For the text-containing cell, return its midpoint in (X, Y) coordinate format. 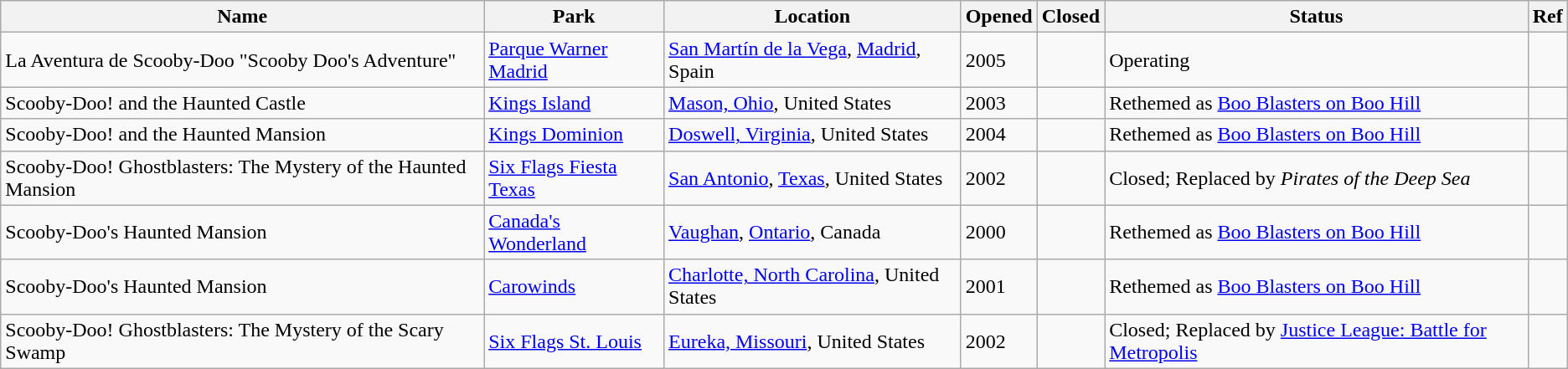
Status (1317, 17)
Closed (1070, 17)
Carowinds (575, 286)
San Antonio, Texas, United States (812, 177)
Kings Island (575, 103)
La Aventura de Scooby-Doo "Scooby Doo's Adventure" (243, 60)
Canada's Wonderland (575, 233)
Parque Warner Madrid (575, 60)
2003 (998, 103)
Scooby-Doo! and the Haunted Mansion (243, 135)
Park (575, 17)
Location (812, 17)
Six Flags Fiesta Texas (575, 177)
San Martín de la Vega, Madrid, Spain (812, 60)
2005 (998, 60)
Closed; Replaced by Pirates of the Deep Sea (1317, 177)
Kings Dominion (575, 135)
Scooby-Doo! Ghostblasters: The Mystery of the Scary Swamp (243, 341)
Six Flags St. Louis (575, 341)
Doswell, Virginia, United States (812, 135)
Vaughan, Ontario, Canada (812, 233)
Operating (1317, 60)
Charlotte, North Carolina, United States (812, 286)
Scooby-Doo! Ghostblasters: The Mystery of the Haunted Mansion (243, 177)
Closed; Replaced by Justice League: Battle for Metropolis (1317, 341)
2004 (998, 135)
Mason, Ohio, United States (812, 103)
2001 (998, 286)
Scooby-Doo! and the Haunted Castle (243, 103)
Ref (1548, 17)
2000 (998, 233)
Opened (998, 17)
Name (243, 17)
Eureka, Missouri, United States (812, 341)
